From the cell containing the given text, extract its center point as (X, Y) coordinate. 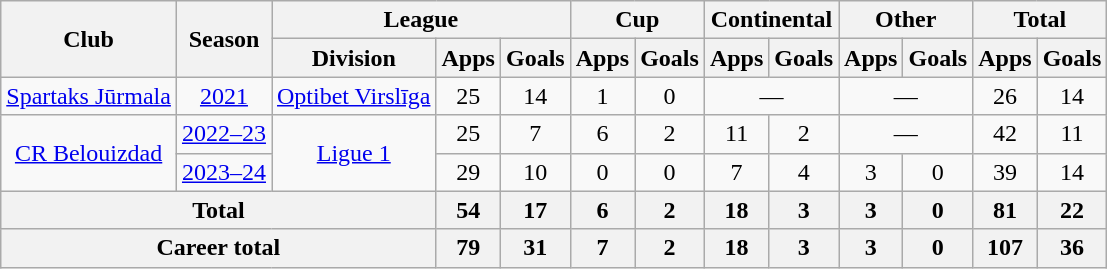
81 (1005, 210)
Career total (218, 248)
Club (89, 39)
10 (535, 172)
Continental (771, 20)
CR Belouizdad (89, 153)
42 (1005, 134)
79 (468, 248)
Division (354, 58)
League (422, 20)
54 (468, 210)
39 (1005, 172)
22 (1072, 210)
1 (602, 96)
2023–24 (224, 172)
Spartaks Jūrmala (89, 96)
36 (1072, 248)
Optibet Virslīga (354, 96)
Season (224, 39)
Other (906, 20)
2021 (224, 96)
31 (535, 248)
17 (535, 210)
Cup (637, 20)
26 (1005, 96)
2022–23 (224, 134)
4 (804, 172)
29 (468, 172)
Ligue 1 (354, 153)
107 (1005, 248)
